Determine the (X, Y) coordinate at the center of the cell enclosing the given text.  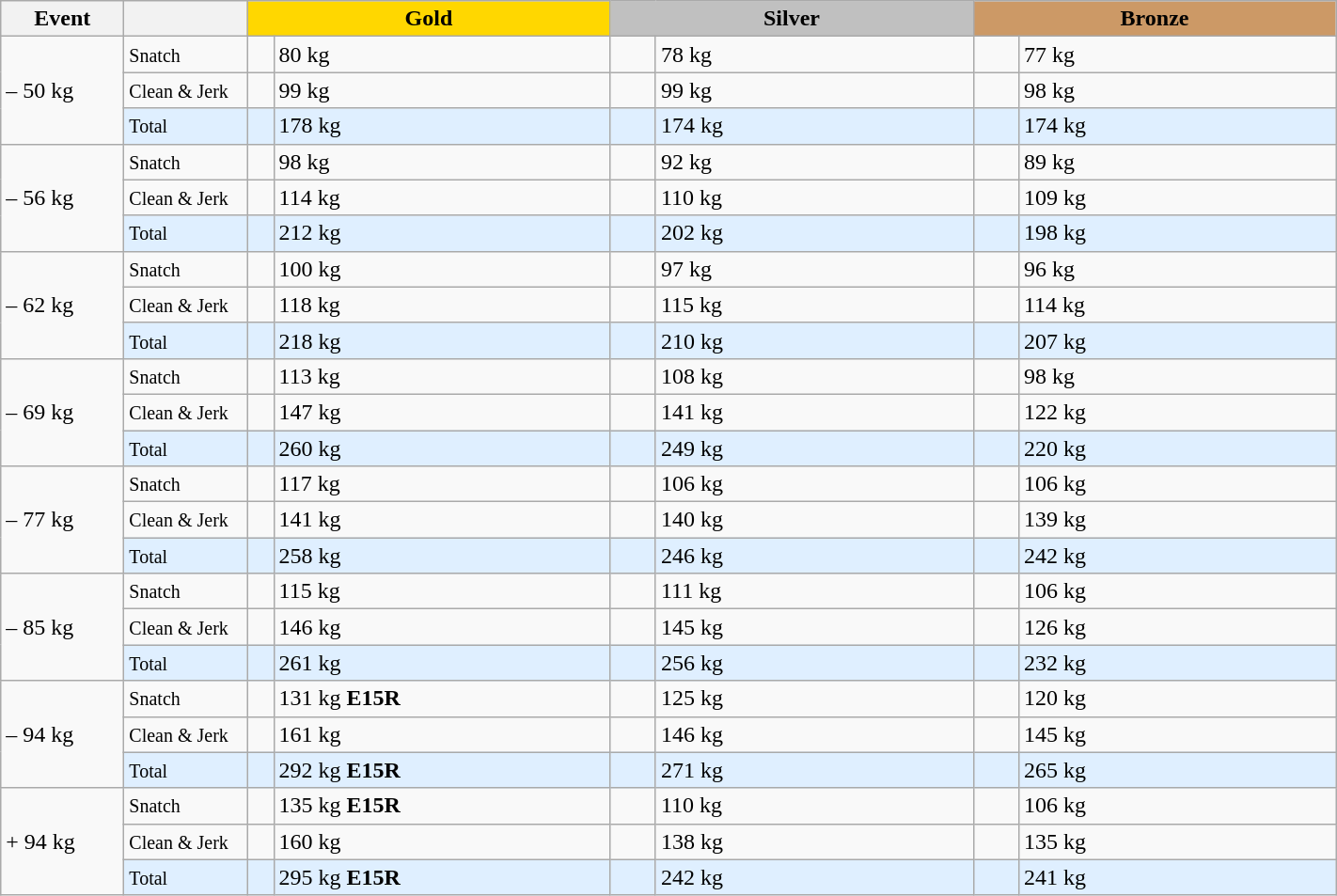
78 kg (814, 55)
+ 94 kg (62, 841)
260 kg (442, 448)
220 kg (1177, 448)
131 kg E15R (442, 699)
265 kg (1177, 770)
202 kg (814, 233)
97 kg (814, 269)
100 kg (442, 269)
89 kg (1177, 162)
117 kg (442, 484)
125 kg (814, 699)
118 kg (442, 305)
178 kg (442, 126)
212 kg (442, 233)
232 kg (1177, 663)
135 kg E15R (442, 806)
207 kg (1177, 340)
– 56 kg (62, 197)
– 77 kg (62, 520)
292 kg E15R (442, 770)
120 kg (1177, 699)
210 kg (814, 340)
160 kg (442, 841)
261 kg (442, 663)
111 kg (814, 591)
135 kg (1177, 841)
295 kg E15R (442, 877)
241 kg (1177, 877)
198 kg (1177, 233)
– 69 kg (62, 412)
77 kg (1177, 55)
113 kg (442, 376)
109 kg (1177, 197)
218 kg (442, 340)
249 kg (814, 448)
139 kg (1177, 520)
Event (62, 19)
258 kg (442, 556)
138 kg (814, 841)
96 kg (1177, 269)
92 kg (814, 162)
161 kg (442, 734)
147 kg (442, 412)
80 kg (442, 55)
271 kg (814, 770)
256 kg (814, 663)
– 50 kg (62, 90)
140 kg (814, 520)
246 kg (814, 556)
108 kg (814, 376)
122 kg (1177, 412)
Silver (792, 19)
Gold (429, 19)
Bronze (1155, 19)
– 62 kg (62, 305)
– 85 kg (62, 627)
– 94 kg (62, 734)
126 kg (1177, 627)
